Scan for the cell matching the given text and deliver its (X, Y) coordinate at center. 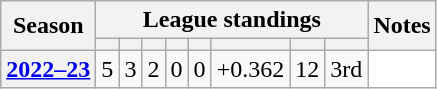
2022–23 (48, 69)
League standings (232, 20)
Season (48, 26)
12 (308, 69)
+0.362 (250, 69)
2 (154, 69)
5 (108, 69)
Notes (402, 26)
3rd (346, 69)
3 (130, 69)
